Search for the cell housing the specified text and yield its (X, Y) center coordinate. 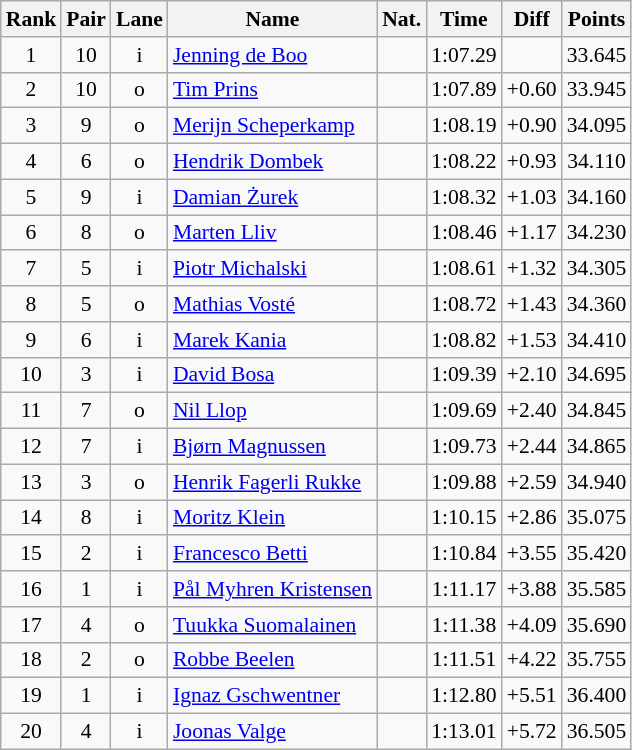
36.505 (596, 732)
1:08.19 (464, 126)
34.305 (596, 269)
+5.51 (532, 696)
Nil Llop (272, 411)
Lane (140, 19)
+1.03 (532, 197)
1:09.73 (464, 447)
Francesco Betti (272, 554)
+4.09 (532, 625)
35.075 (596, 518)
Pair (86, 19)
34.845 (596, 411)
1:12.80 (464, 696)
34.410 (596, 340)
18 (32, 660)
David Bosa (272, 375)
1:08.22 (464, 162)
+1.53 (532, 340)
34.695 (596, 375)
Marten Lliv (272, 233)
Ignaz Gschwentner (272, 696)
1:08.61 (464, 269)
Diff (532, 19)
33.645 (596, 55)
Moritz Klein (272, 518)
+2.86 (532, 518)
34.865 (596, 447)
1:11.38 (464, 625)
1:07.29 (464, 55)
+0.93 (532, 162)
34.110 (596, 162)
17 (32, 625)
+2.44 (532, 447)
Hendrik Dombek (272, 162)
1:08.82 (464, 340)
1:09.88 (464, 482)
+3.55 (532, 554)
35.690 (596, 625)
Mathias Vosté (272, 304)
1:10.15 (464, 518)
34.360 (596, 304)
+0.90 (532, 126)
Tuukka Suomalainen (272, 625)
Joonas Valge (272, 732)
35.755 (596, 660)
Piotr Michalski (272, 269)
19 (32, 696)
1:11.17 (464, 589)
Name (272, 19)
11 (32, 411)
1:08.32 (464, 197)
+5.72 (532, 732)
1:10.84 (464, 554)
+2.10 (532, 375)
Jenning de Boo (272, 55)
Tim Prins (272, 90)
13 (32, 482)
1:07.89 (464, 90)
1:11.51 (464, 660)
34.160 (596, 197)
34.095 (596, 126)
Robbe Beelen (272, 660)
33.945 (596, 90)
+1.17 (532, 233)
35.585 (596, 589)
Merijn Scheperkamp (272, 126)
Marek Kania (272, 340)
+1.43 (532, 304)
Rank (32, 19)
34.940 (596, 482)
15 (32, 554)
20 (32, 732)
1:13.01 (464, 732)
+2.40 (532, 411)
+1.32 (532, 269)
+2.59 (532, 482)
Pål Myhren Kristensen (272, 589)
34.230 (596, 233)
Time (464, 19)
+0.60 (532, 90)
Henrik Fagerli Rukke (272, 482)
35.420 (596, 554)
16 (32, 589)
14 (32, 518)
1:09.69 (464, 411)
Points (596, 19)
36.400 (596, 696)
Bjørn Magnussen (272, 447)
12 (32, 447)
Nat. (402, 19)
Damian Żurek (272, 197)
1:08.46 (464, 233)
+3.88 (532, 589)
1:09.39 (464, 375)
1:08.72 (464, 304)
+4.22 (532, 660)
